From the cell containing the given text, extract its center point as (x, y) coordinate. 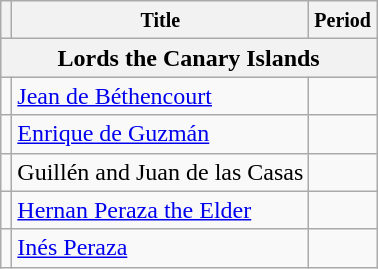
Hernan Peraza the Elder (160, 210)
Lords the Canary Islands (189, 58)
Jean de Béthencourt (160, 96)
Period (343, 20)
Guillén and Juan de las Casas (160, 172)
Enrique de Guzmán (160, 134)
Inés Peraza (160, 248)
Title (160, 20)
